From the cell containing the given text, extract its center point as (x, y) coordinate. 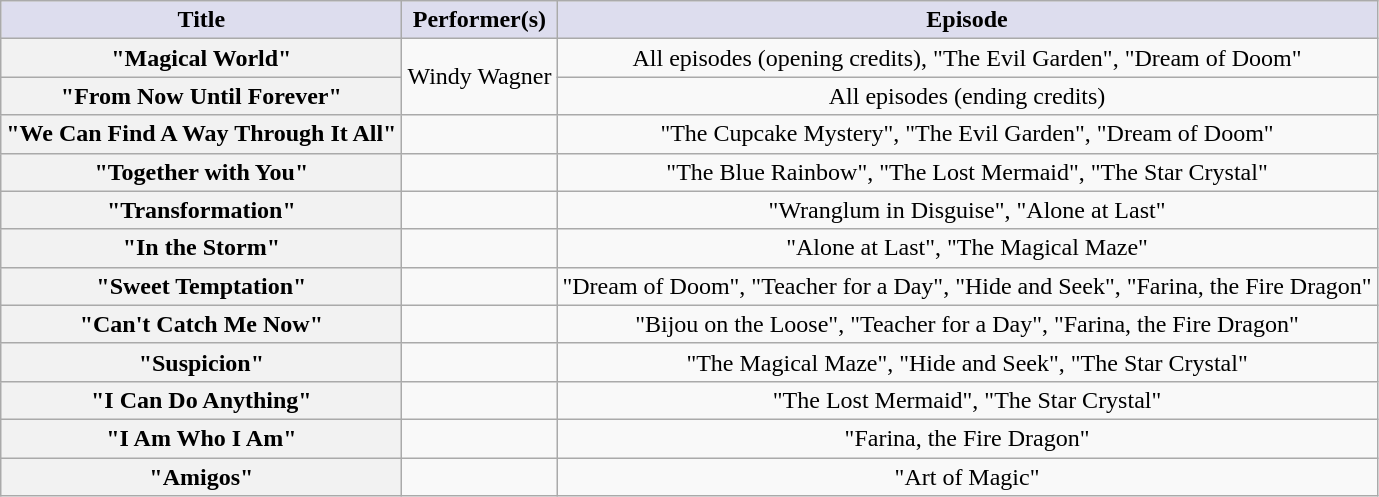
"Farina, the Fire Dragon" (967, 438)
"Together with You" (202, 172)
"The Blue Rainbow", "The Lost Mermaid", "The Star Crystal" (967, 172)
Performer(s) (480, 20)
"From Now Until Forever" (202, 96)
"Amigos" (202, 477)
"I Am Who I Am" (202, 438)
"We Can Find A Way Through It All" (202, 134)
"Can't Catch Me Now" (202, 324)
Episode (967, 20)
"I Can Do Anything" (202, 400)
"The Magical Maze", "Hide and Seek", "The Star Crystal" (967, 362)
"Suspicion" (202, 362)
"Magical World" (202, 58)
"Dream of Doom", "Teacher for a Day", "Hide and Seek", "Farina, the Fire Dragon" (967, 286)
"In the Storm" (202, 248)
Title (202, 20)
"Wranglum in Disguise", "Alone at Last" (967, 210)
Windy Wagner (480, 77)
"Sweet Temptation" (202, 286)
"Alone at Last", "The Magical Maze" (967, 248)
"Art of Magic" (967, 477)
"The Lost Mermaid", "The Star Crystal" (967, 400)
All episodes (ending credits) (967, 96)
All episodes (opening credits), "The Evil Garden", "Dream of Doom" (967, 58)
"Bijou on the Loose", "Teacher for a Day", "Farina, the Fire Dragon" (967, 324)
"Transformation" (202, 210)
"The Cupcake Mystery", "The Evil Garden", "Dream of Doom" (967, 134)
